Identify which cell holds the provided text, then report its [X, Y] central coordinate. 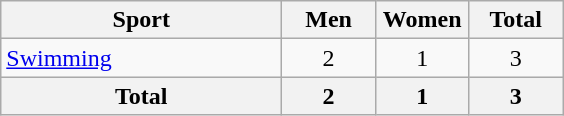
Women [422, 20]
Sport [142, 20]
Swimming [142, 58]
Men [329, 20]
